Pinpoint the cell where the given text exists, returning its [X, Y] midpoint coordinate. 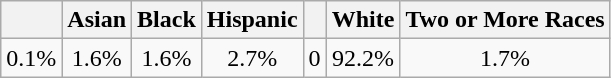
1.7% [505, 58]
Hispanic [252, 20]
0 [314, 58]
White [363, 20]
Black [167, 20]
0.1% [32, 58]
92.2% [363, 58]
Asian [97, 20]
2.7% [252, 58]
Two or More Races [505, 20]
